Output the (X, Y) coordinate of the center of the cell containing the given text.  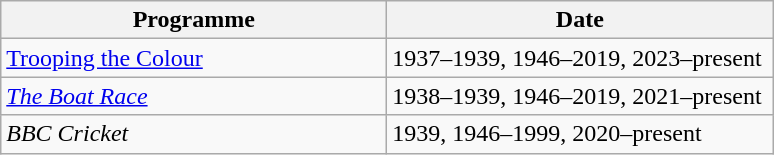
1938–1939, 1946–2019, 2021–present (580, 96)
1939, 1946–1999, 2020–present (580, 134)
Trooping the Colour (194, 58)
BBC Cricket (194, 134)
1937–1939, 1946–2019, 2023–present (580, 58)
Programme (194, 20)
The Boat Race (194, 96)
Date (580, 20)
